Extract the [x, y] coordinate from the center of the cell holding the provided text.  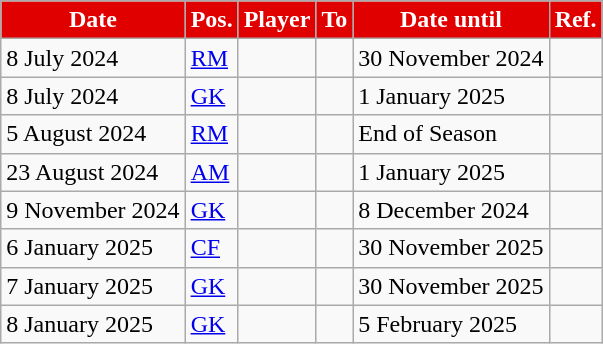
8 December 2024 [451, 210]
AM [212, 172]
8 January 2025 [93, 324]
30 November 2024 [451, 58]
Pos. [212, 20]
5 August 2024 [93, 134]
5 February 2025 [451, 324]
6 January 2025 [93, 248]
7 January 2025 [93, 286]
Ref. [576, 20]
Date [93, 20]
Player [277, 20]
To [334, 20]
9 November 2024 [93, 210]
Date until [451, 20]
End of Season [451, 134]
CF [212, 248]
23 August 2024 [93, 172]
